Return the (X, Y) coordinate for the center point of the cell that contains the specified text.  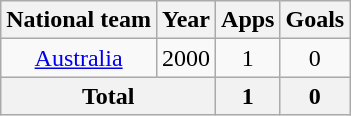
Goals (315, 20)
Year (186, 20)
Apps (248, 20)
2000 (186, 58)
National team (79, 20)
Australia (79, 58)
Total (108, 96)
